Find where the given text appears and provide that cell's center as (x, y) coordinate. 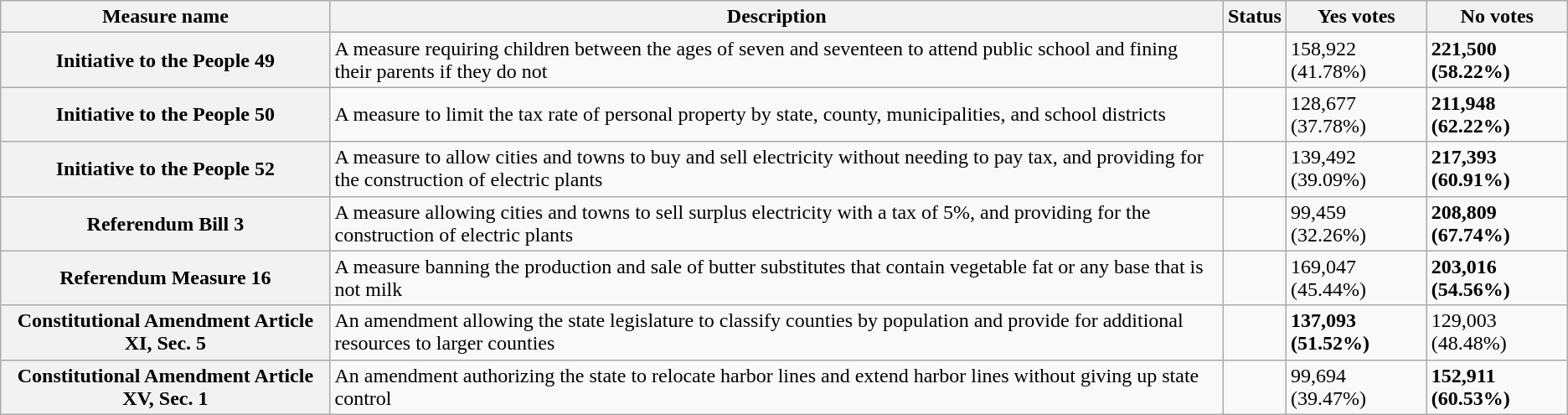
99,694 (39.47%) (1356, 387)
99,459 (32.26%) (1356, 223)
139,492 (39.09%) (1356, 169)
A measure to allow cities and towns to buy and sell electricity without needing to pay tax, and providing for the construction of electric plants (776, 169)
129,003 (48.48%) (1497, 332)
A measure to limit the tax rate of personal property by state, county, municipalities, and school districts (776, 114)
221,500 (58.22%) (1497, 60)
Referendum Bill 3 (166, 223)
Constitutional Amendment Article XV, Sec. 1 (166, 387)
208,809 (67.74%) (1497, 223)
128,677 (37.78%) (1356, 114)
A measure allowing cities and towns to sell surplus electricity with a tax of 5%, and providing for the construction of electric plants (776, 223)
Referendum Measure 16 (166, 278)
A measure banning the production and sale of butter substitutes that contain vegetable fat or any base that is not milk (776, 278)
158,922 (41.78%) (1356, 60)
137,093 (51.52%) (1356, 332)
211,948 (62.22%) (1497, 114)
Yes votes (1356, 17)
An amendment authorizing the state to relocate harbor lines and extend harbor lines without giving up state control (776, 387)
Measure name (166, 17)
Initiative to the People 52 (166, 169)
217,393 (60.91%) (1497, 169)
A measure requiring children between the ages of seven and seventeen to attend public school and fining their parents if they do not (776, 60)
An amendment allowing the state legislature to classify counties by population and provide for additional resources to larger counties (776, 332)
Initiative to the People 49 (166, 60)
203,016 (54.56%) (1497, 278)
Constitutional Amendment Article XI, Sec. 5 (166, 332)
Status (1255, 17)
Initiative to the People 50 (166, 114)
169,047 (45.44%) (1356, 278)
Description (776, 17)
152,911 (60.53%) (1497, 387)
No votes (1497, 17)
